Pinpoint the cell where the given text exists, returning its (x, y) midpoint coordinate. 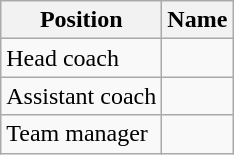
Assistant coach (82, 96)
Team manager (82, 134)
Name (198, 20)
Position (82, 20)
Head coach (82, 58)
